Output the (X, Y) coordinate of the center of the cell containing the given text.  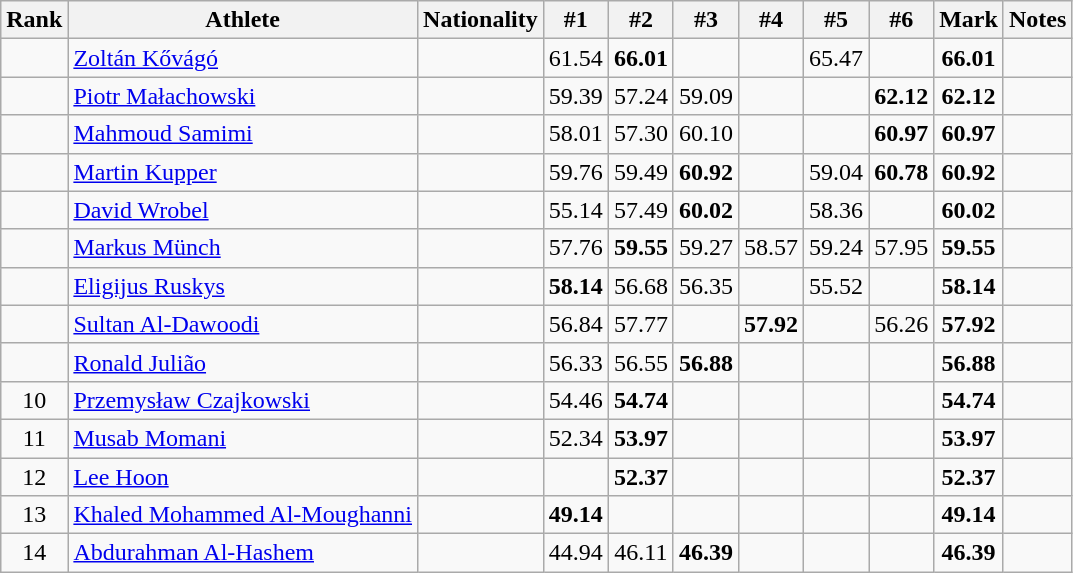
Nationality (481, 20)
59.27 (706, 248)
Eligijus Ruskys (243, 286)
58.57 (770, 248)
57.49 (640, 210)
57.95 (902, 248)
#5 (836, 20)
55.14 (576, 210)
#1 (576, 20)
#6 (902, 20)
65.47 (836, 58)
Lee Hoon (243, 477)
46.11 (640, 553)
13 (34, 515)
59.76 (576, 172)
58.01 (576, 134)
56.26 (902, 324)
56.84 (576, 324)
57.24 (640, 96)
58.36 (836, 210)
60.78 (902, 172)
12 (34, 477)
56.55 (640, 362)
56.68 (640, 286)
59.09 (706, 96)
14 (34, 553)
44.94 (576, 553)
Markus Münch (243, 248)
#4 (770, 20)
Mark (969, 20)
11 (34, 438)
#3 (706, 20)
#2 (640, 20)
Martin Kupper (243, 172)
Musab Momani (243, 438)
Rank (34, 20)
59.04 (836, 172)
56.33 (576, 362)
52.34 (576, 438)
Ronald Julião (243, 362)
59.49 (640, 172)
59.24 (836, 248)
61.54 (576, 58)
Przemysław Czajkowski (243, 400)
54.46 (576, 400)
Piotr Małachowski (243, 96)
Khaled Mohammed Al-Moughanni (243, 515)
Abdurahman Al-Hashem (243, 553)
Mahmoud Samimi (243, 134)
55.52 (836, 286)
59.39 (576, 96)
57.76 (576, 248)
Athlete (243, 20)
57.30 (640, 134)
60.10 (706, 134)
56.35 (706, 286)
David Wrobel (243, 210)
Sultan Al-Dawoodi (243, 324)
57.77 (640, 324)
10 (34, 400)
Notes (1037, 20)
Zoltán Kővágó (243, 58)
